Find where the given text appears and provide that cell's center as [x, y] coordinate. 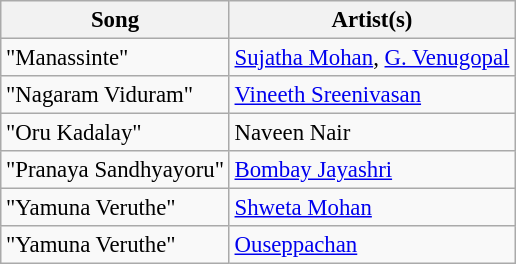
Song [115, 20]
"Pranaya Sandhyayoru" [115, 170]
Naveen Nair [372, 133]
Artist(s) [372, 20]
"Oru Kadalay" [115, 133]
Ouseppachan [372, 245]
Sujatha Mohan, G. Venugopal [372, 58]
"Manassinte" [115, 58]
Vineeth Sreenivasan [372, 95]
Shweta Mohan [372, 208]
Bombay Jayashri [372, 170]
"Nagaram Viduram" [115, 95]
